Identify which cell holds the provided text, then report its (X, Y) central coordinate. 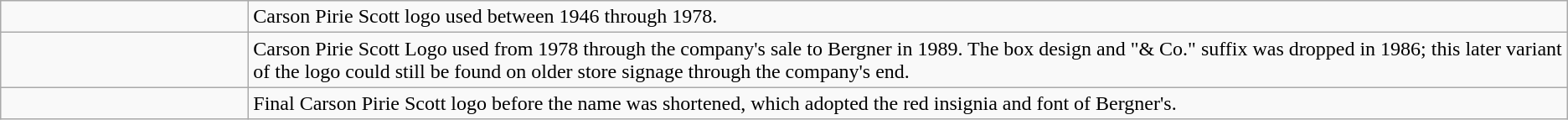
Carson Pirie Scott logo used between 1946 through 1978. (908, 17)
Final Carson Pirie Scott logo before the name was shortened, which adopted the red insignia and font of Bergner's. (908, 103)
